Extract the (X, Y) coordinate from the center of the cell holding the provided text.  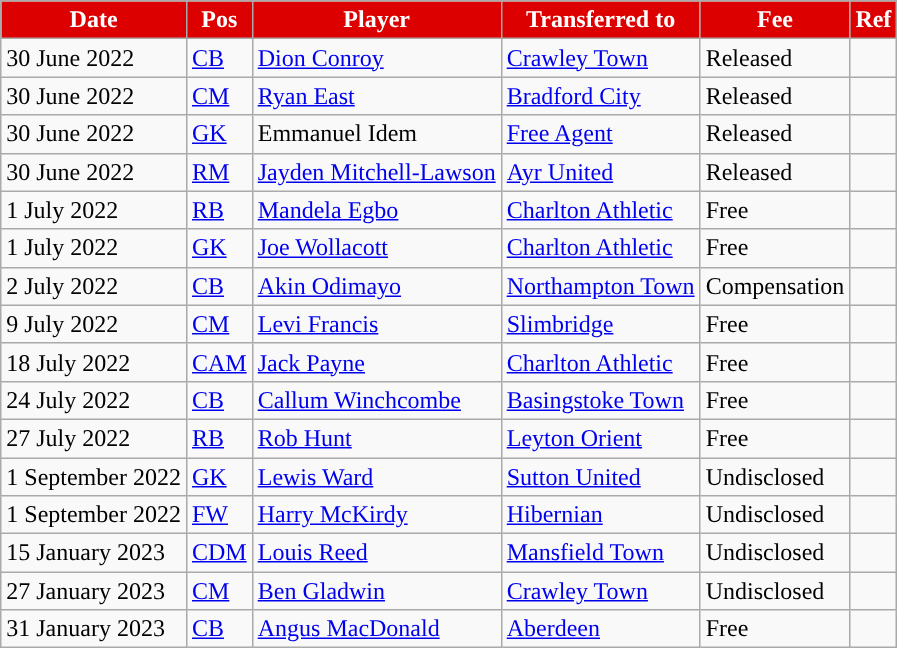
Ryan East (376, 96)
Transferred to (600, 20)
Ref (874, 20)
Bradford City (600, 96)
Aberdeen (600, 629)
Dion Conroy (376, 58)
Angus MacDonald (376, 629)
Mansfield Town (600, 553)
Leyton Orient (600, 438)
Pos (219, 20)
15 January 2023 (94, 553)
Free Agent (600, 134)
Lewis Ward (376, 477)
24 July 2022 (94, 400)
18 July 2022 (94, 362)
31 January 2023 (94, 629)
Hibernian (600, 515)
Ben Gladwin (376, 591)
Emmanuel Idem (376, 134)
27 July 2022 (94, 438)
Player (376, 20)
Mandela Egbo (376, 210)
Callum Winchcombe (376, 400)
Harry McKirdy (376, 515)
Basingstoke Town (600, 400)
Akin Odimayo (376, 286)
Jayden Mitchell-Lawson (376, 172)
Joe Wollacott (376, 248)
FW (219, 515)
Louis Reed (376, 553)
Sutton United (600, 477)
Rob Hunt (376, 438)
CDM (219, 553)
2 July 2022 (94, 286)
Compensation (775, 286)
RM (219, 172)
Northampton Town (600, 286)
Date (94, 20)
Slimbridge (600, 324)
Ayr United (600, 172)
Fee (775, 20)
27 January 2023 (94, 591)
Jack Payne (376, 362)
Levi Francis (376, 324)
9 July 2022 (94, 324)
CAM (219, 362)
